For the text-containing cell, return its midpoint in [x, y] coordinate format. 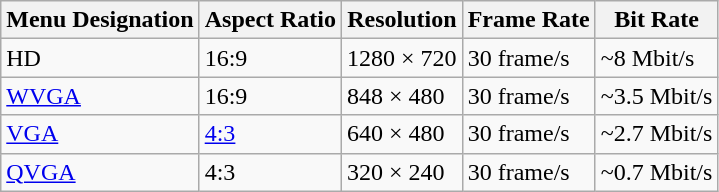
QVGA [100, 172]
WVGA [100, 96]
Resolution [402, 20]
~2.7 Mbit/s [656, 134]
848 × 480 [402, 96]
Bit Rate [656, 20]
320 × 240 [402, 172]
640 × 480 [402, 134]
Menu Designation [100, 20]
~8 Mbit/s [656, 58]
Aspect Ratio [270, 20]
~3.5 Mbit/s [656, 96]
1280 × 720 [402, 58]
Frame Rate [528, 20]
HD [100, 58]
~0.7 Mbit/s [656, 172]
VGA [100, 134]
